Find where the given text appears and provide that cell's center as (x, y) coordinate. 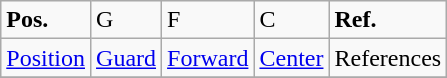
Guard (126, 58)
G (126, 20)
Ref. (388, 20)
Position (46, 58)
F (208, 20)
C (292, 20)
Forward (208, 58)
Center (292, 58)
Pos. (46, 20)
References (388, 58)
